Determine the (x, y) coordinate at the center of the cell enclosing the given text.  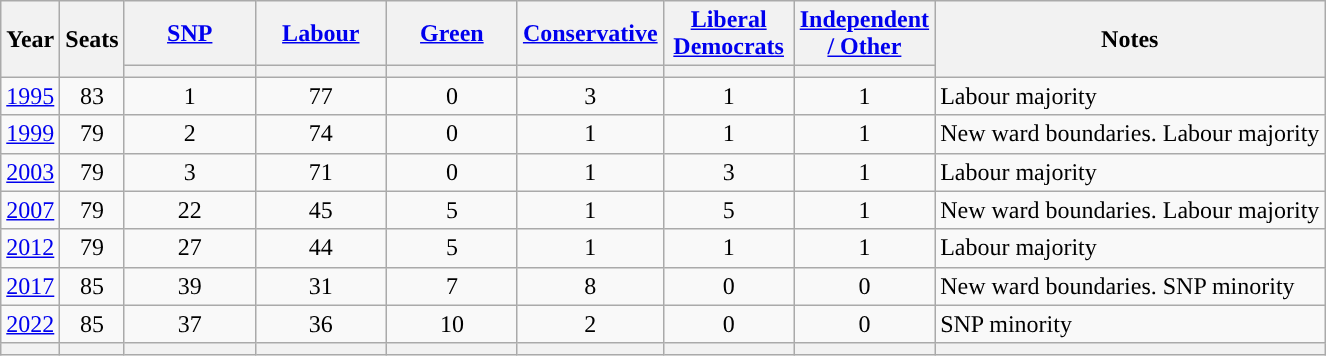
Year (30, 39)
39 (190, 286)
74 (320, 134)
SNP (190, 34)
44 (320, 248)
1995 (30, 96)
27 (190, 248)
2007 (30, 210)
71 (320, 172)
45 (320, 210)
2003 (30, 172)
31 (320, 286)
2017 (30, 286)
10 (452, 324)
37 (190, 324)
Conservative (590, 34)
8 (590, 286)
36 (320, 324)
SNP minority (1130, 324)
1999 (30, 134)
Liberal Democrats (728, 34)
2012 (30, 248)
7 (452, 286)
Labour (320, 34)
Notes (1130, 39)
2022 (30, 324)
Seats (92, 39)
New ward boundaries. SNP minority (1130, 286)
Independent / Other (864, 34)
83 (92, 96)
22 (190, 210)
77 (320, 96)
Green (452, 34)
